Find where the given text appears and provide that cell's center as (X, Y) coordinate. 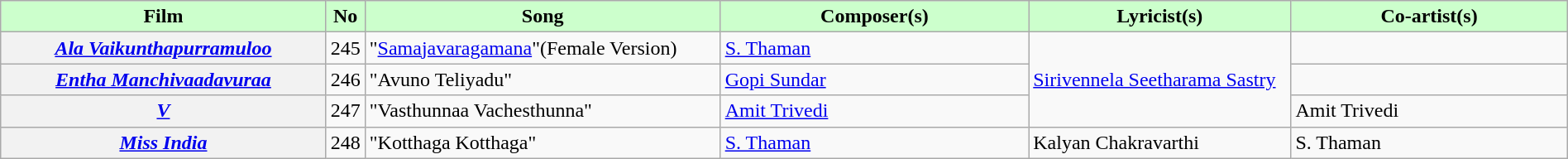
Co-artist(s) (1429, 17)
Composer(s) (875, 17)
Song (543, 17)
"Kotthaga Kotthaga" (543, 142)
"Avuno Teliyadu" (543, 79)
Ala Vaikunthapurramuloo (164, 48)
Entha Manchivaadavuraa (164, 79)
Kalyan Chakravarthi (1159, 142)
No (346, 17)
246 (346, 79)
"Samajavaragamana"(Female Version) (543, 48)
"Vasthunnaa Vachesthunna" (543, 111)
V (164, 111)
Lyricist(s) (1159, 17)
245 (346, 48)
Miss India (164, 142)
Film (164, 17)
247 (346, 111)
248 (346, 142)
Gopi Sundar (875, 79)
Sirivennela Seetharama Sastry (1159, 79)
